Extract the [x, y] coordinate from the center of the cell holding the provided text.  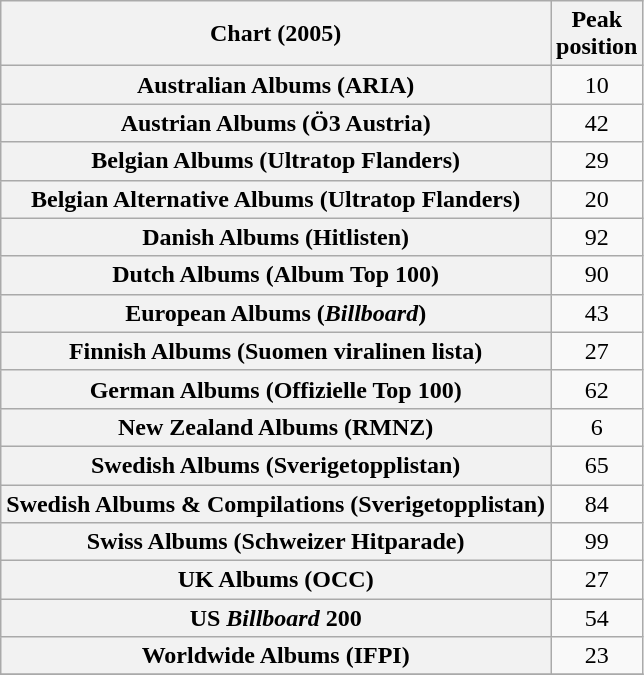
90 [597, 275]
Austrian Albums (Ö3 Austria) [276, 123]
10 [597, 85]
UK Albums (OCC) [276, 580]
Chart (2005) [276, 34]
US Billboard 200 [276, 618]
Finnish Albums (Suomen viralinen lista) [276, 351]
Australian Albums (ARIA) [276, 85]
54 [597, 618]
Belgian Albums (Ultratop Flanders) [276, 161]
23 [597, 656]
German Albums (Offizielle Top 100) [276, 389]
Belgian Alternative Albums (Ultratop Flanders) [276, 199]
Dutch Albums (Album Top 100) [276, 275]
Swiss Albums (Schweizer Hitparade) [276, 542]
20 [597, 199]
Swedish Albums (Sverigetopplistan) [276, 465]
Swedish Albums & Compilations (Sverigetopplistan) [276, 503]
Danish Albums (Hitlisten) [276, 237]
New Zealand Albums (RMNZ) [276, 427]
62 [597, 389]
Peakposition [597, 34]
42 [597, 123]
84 [597, 503]
65 [597, 465]
Worldwide Albums (IFPI) [276, 656]
European Albums (Billboard) [276, 313]
99 [597, 542]
6 [597, 427]
43 [597, 313]
29 [597, 161]
92 [597, 237]
